Identify which cell holds the provided text, then report its [x, y] central coordinate. 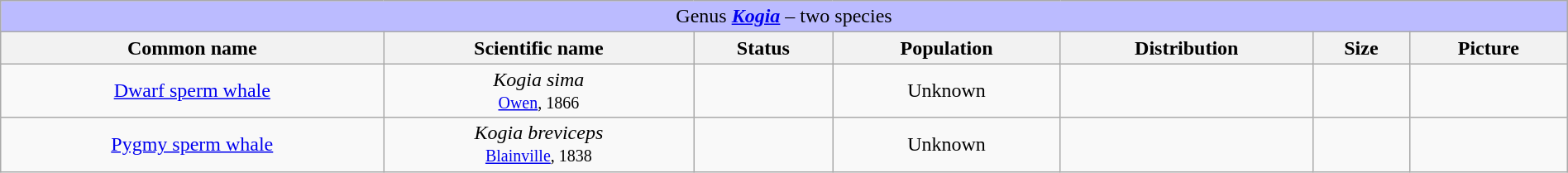
Kogia brevicepsBlainville, 1838 [539, 144]
Dwarf sperm whale [192, 91]
Pygmy sperm whale [192, 144]
Scientific name [539, 48]
Status [763, 48]
Kogia simaOwen, 1866 [539, 91]
Picture [1489, 48]
Size [1361, 48]
Population [946, 48]
Common name [192, 48]
Genus Kogia – two species [784, 17]
Distribution [1186, 48]
